Determine the (x, y) coordinate at the center of the cell enclosing the given text.  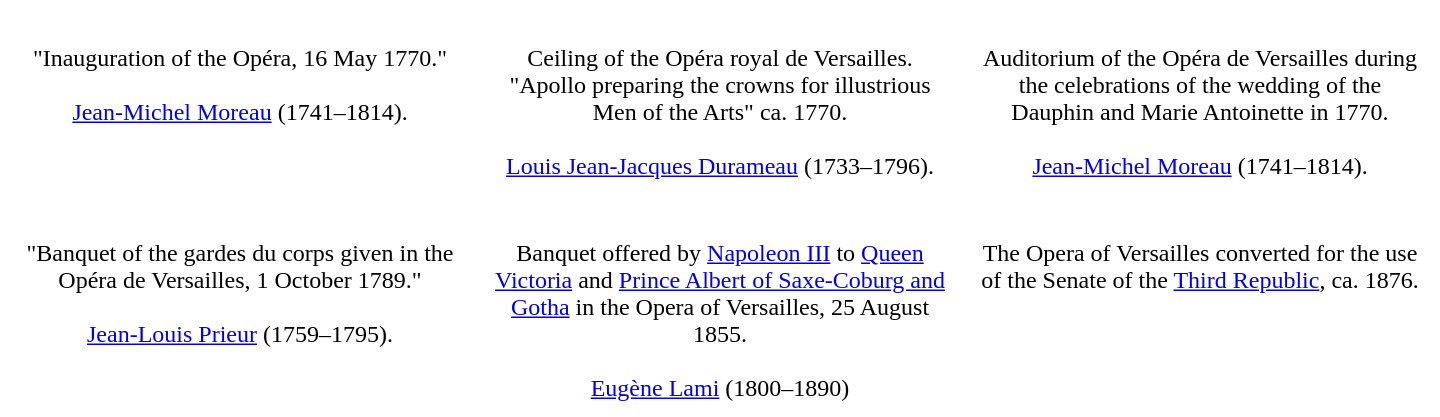
"Banquet of the gardes du corps given in the Opéra de Versailles, 1 October 1789."Jean-Louis Prieur (1759–1795). (240, 321)
The Opera of Versailles converted for the use of the Senate of the Third Republic, ca. 1876. (1200, 321)
"Inauguration of the Opéra, 16 May 1770."Jean-Michel Moreau (1741–1814). (240, 112)
